For the text-containing cell, return its midpoint in [X, Y] coordinate format. 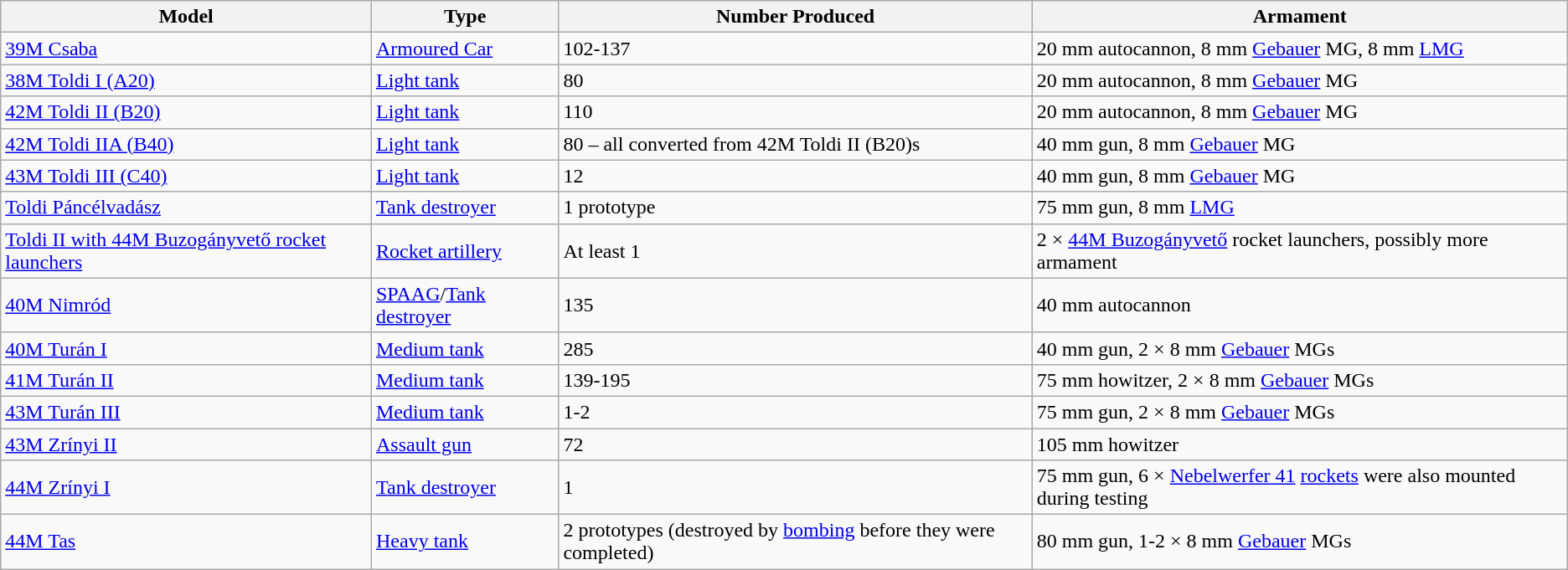
80 mm gun, 1-2 × 8 mm Gebauer MGs [1300, 542]
75 mm gun, 2 × 8 mm Gebauer MGs [1300, 412]
Number Produced [796, 17]
2 prototypes (destroyed by bombing before they were completed) [796, 542]
285 [796, 348]
2 × 44M Buzogányvető rocket launchers, possibly more armament [1300, 251]
38M Toldi I (A20) [186, 80]
80 [796, 80]
75 mm gun, 8 mm LMG [1300, 208]
41M Turán II [186, 380]
40M Turán I [186, 348]
Model [186, 17]
39M Csaba [186, 49]
Type [464, 17]
Toldi Páncélvadász [186, 208]
1 prototype [796, 208]
44M Tas [186, 542]
42M Toldi IIA (B40) [186, 144]
Armoured Car [464, 49]
SPAAG/Tank destroyer [464, 305]
40 mm autocannon [1300, 305]
105 mm howitzer [1300, 444]
1-2 [796, 412]
102-137 [796, 49]
Assault gun [464, 444]
43M Turán III [186, 412]
Rocket artillery [464, 251]
135 [796, 305]
80 – all converted from 42M Toldi II (B20)s [796, 144]
20 mm autocannon, 8 mm Gebauer MG, 8 mm LMG [1300, 49]
139-195 [796, 380]
110 [796, 112]
At least 1 [796, 251]
40M Nimród [186, 305]
75 mm gun, 6 × Nebelwerfer 41 rockets were also mounted during testing [1300, 487]
1 [796, 487]
72 [796, 444]
40 mm gun, 2 × 8 mm Gebauer MGs [1300, 348]
Heavy tank [464, 542]
12 [796, 176]
42M Toldi II (B20) [186, 112]
43M Toldi III (C40) [186, 176]
75 mm howitzer, 2 × 8 mm Gebauer MGs [1300, 380]
Armament [1300, 17]
44M Zrínyi I [186, 487]
43M Zrínyi II [186, 444]
Toldi II with 44M Buzogányvető rocket launchers [186, 251]
